Return the [x, y] coordinate for the center point of the cell that contains the specified text.  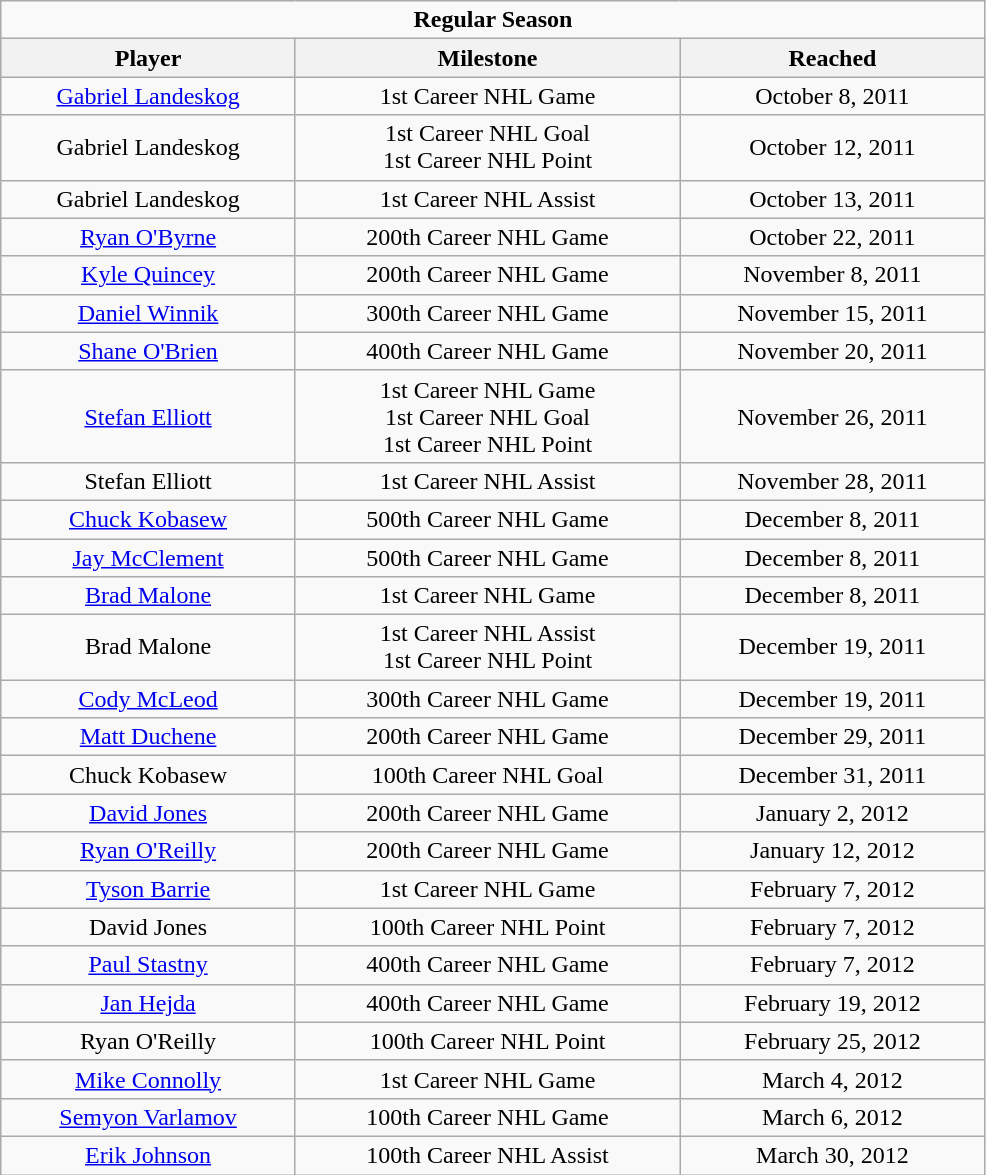
Cody McLeod [148, 699]
November 28, 2011 [832, 481]
1st Career NHL Assist1st Career NHL Point [487, 648]
October 13, 2011 [832, 199]
1st Career NHL Game1st Career NHL Goal1st Career NHL Point [487, 416]
100th Career NHL Assist [487, 1155]
November 15, 2011 [832, 313]
Paul Stastny [148, 965]
January 2, 2012 [832, 813]
October 22, 2011 [832, 237]
March 6, 2012 [832, 1117]
November 8, 2011 [832, 275]
November 20, 2011 [832, 351]
Kyle Quincey [148, 275]
Milestone [487, 58]
Jan Hejda [148, 1003]
100th Career NHL Goal [487, 775]
Matt Duchene [148, 737]
Regular Season [493, 20]
Jay McClement [148, 557]
Reached [832, 58]
October 8, 2011 [832, 96]
100th Career NHL Game [487, 1117]
Erik Johnson [148, 1155]
Tyson Barrie [148, 889]
March 30, 2012 [832, 1155]
December 31, 2011 [832, 775]
Ryan O'Byrne [148, 237]
Semyon Varlamov [148, 1117]
February 19, 2012 [832, 1003]
March 4, 2012 [832, 1079]
January 12, 2012 [832, 851]
Player [148, 58]
December 29, 2011 [832, 737]
October 12, 2011 [832, 148]
Shane O'Brien [148, 351]
November 26, 2011 [832, 416]
1st Career NHL Goal1st Career NHL Point [487, 148]
February 25, 2012 [832, 1041]
Daniel Winnik [148, 313]
Mike Connolly [148, 1079]
